Search for the cell housing the specified text and yield its (X, Y) center coordinate. 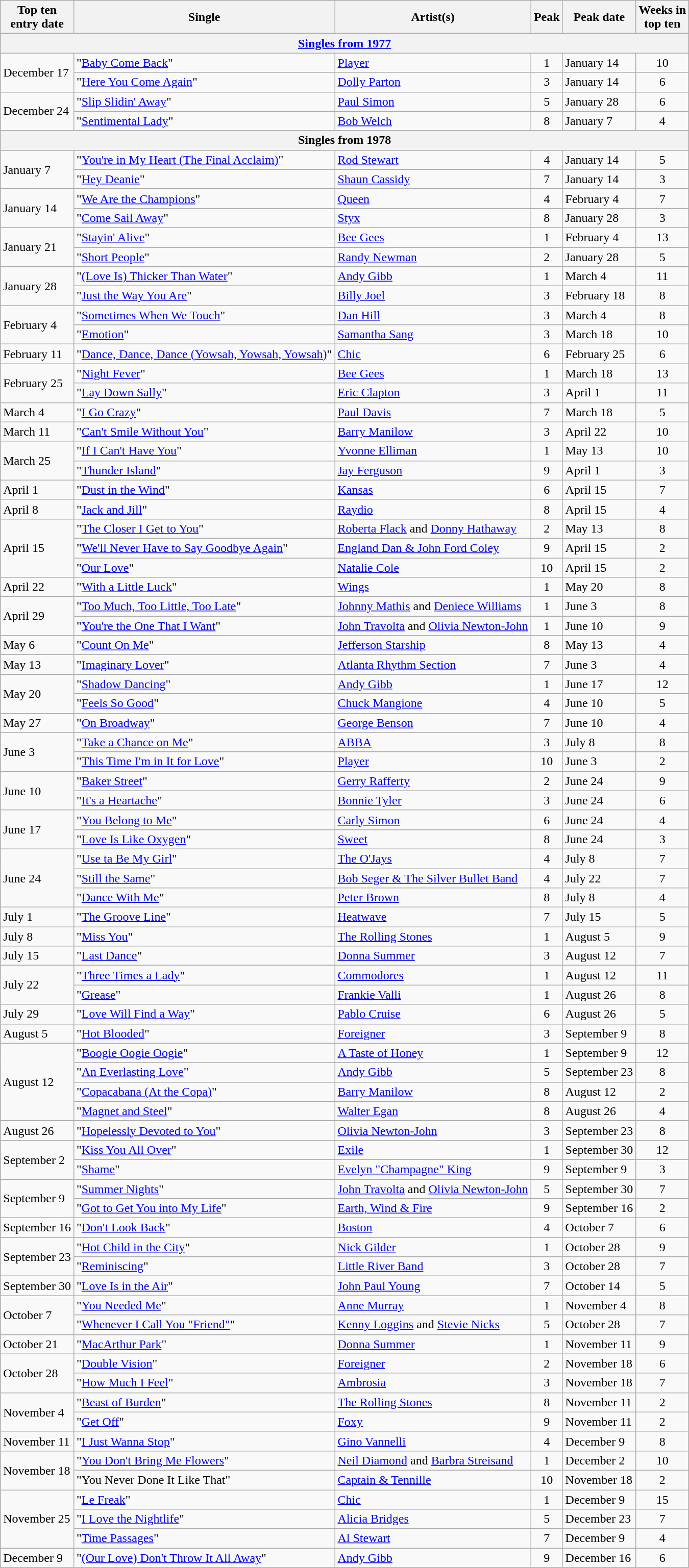
Bob Welch (433, 121)
Paul Simon (433, 102)
"Night Fever" (204, 373)
England Dan & John Ford Coley (433, 548)
Artist(s) (433, 17)
Foxy (433, 1422)
"Love Is Like Oxygen" (204, 839)
"Baker Street" (204, 781)
Yvonne Elliman (433, 451)
"Still the Same" (204, 878)
Billy Joel (433, 296)
September 2 (37, 1159)
"You Needed Me" (204, 1305)
December 17 (37, 72)
Raydio (433, 509)
March 11 (37, 432)
"Hey Deanie" (204, 179)
February 11 (37, 354)
"Sometimes When We Touch" (204, 315)
ABBA (433, 742)
"(Our Love) Don't Throw It All Away" (204, 1558)
"I Just Wanna Stop" (204, 1441)
"Jack and Jill" (204, 509)
"Dust in the Wind" (204, 490)
"You Never Done It Like That" (204, 1480)
The O'Jays (433, 858)
Wings (433, 587)
Shaun Cassidy (433, 179)
Singles from 1978 (345, 140)
Peak date (599, 17)
"I Love the Nightlife" (204, 1519)
Kenny Loggins and Stevie Nicks (433, 1325)
"We'll Never Have to Say Goodbye Again" (204, 548)
15 (662, 1499)
"Love Will Find a Way" (204, 1014)
January 21 (37, 247)
Heatwave (433, 917)
"Boogie Oogie Oogie" (204, 1053)
"Got to Get You into My Life" (204, 1208)
Jay Ferguson (433, 470)
"Whenever I Call You "Friend"" (204, 1325)
"Take a Chance on Me" (204, 742)
"With a Little Luck" (204, 587)
"Time Passages" (204, 1538)
"Hot Blooded" (204, 1033)
"Too Much, Too Little, Too Late" (204, 606)
Frankie Valli (433, 995)
March 25 (37, 461)
Jefferson Starship (433, 645)
"Last Dance" (204, 956)
Pablo Cruise (433, 1014)
"Lay Down Sally" (204, 393)
"Miss You" (204, 937)
"Magnet and Steel" (204, 1111)
Captain & Tennille (433, 1480)
"On Broadway" (204, 723)
"You Belong to Me" (204, 820)
Gino Vannelli (433, 1441)
"An Everlasting Love" (204, 1072)
December 24 (37, 111)
Randy Newman (433, 257)
"I Go Crazy" (204, 412)
"Feels So Good" (204, 703)
"Reminiscing" (204, 1267)
Bonnie Tyler (433, 800)
Walter Egan (433, 1111)
Styx (433, 218)
Alicia Bridges (433, 1519)
October 21 (37, 1344)
"Hopelessly Devoted to You" (204, 1130)
"Kiss You All Over" (204, 1150)
"You're the One That I Want" (204, 626)
"The Groove Line" (204, 917)
"Imaginary Lover" (204, 665)
Weeks intop ten (662, 17)
Single (204, 17)
Singles from 1977 (345, 43)
"We Are the Champions" (204, 198)
Peak (547, 17)
Ambrosia (433, 1383)
Dan Hill (433, 315)
"The Closer I Get to You" (204, 528)
December 2 (599, 1460)
May 6 (37, 645)
July 1 (37, 917)
"Dance, Dance, Dance (Yowsah, Yowsah, Yowsah)" (204, 354)
Sweet (433, 839)
July 29 (37, 1014)
"How Much I Feel" (204, 1383)
Bob Seger & The Silver Bullet Band (433, 878)
Commodores (433, 975)
"Short People" (204, 257)
George Benson (433, 723)
"If I Can't Have You" (204, 451)
"Here You Come Again" (204, 82)
April 8 (37, 509)
Rod Stewart (433, 160)
Eric Clapton (433, 393)
"Three Times a Lady" (204, 975)
"Thunder Island" (204, 470)
"Copacabana (At the Copa)" (204, 1092)
"Get Off" (204, 1422)
"Summer Nights" (204, 1189)
Natalie Cole (433, 568)
"You Don't Bring Me Flowers" (204, 1460)
"Our Love" (204, 568)
A Taste of Honey (433, 1053)
May 27 (37, 723)
Boston (433, 1228)
Peter Brown (433, 898)
"Slip Slidin' Away" (204, 102)
"Stayin' Alive" (204, 237)
"Dance With Me" (204, 898)
Queen (433, 198)
Little River Band (433, 1267)
"Use ta Be My Girl" (204, 858)
"MacArthur Park" (204, 1344)
"Le Freak" (204, 1499)
"Emotion" (204, 335)
Samantha Sang (433, 335)
"Sentimental Lady" (204, 121)
"Beast of Burden" (204, 1402)
Neil Diamond and Barbra Streisand (433, 1460)
Carly Simon (433, 820)
Kansas (433, 490)
"Double Vision" (204, 1363)
"Can't Smile Without You" (204, 432)
"Don't Look Back" (204, 1228)
Anne Murray (433, 1305)
"You're in My Heart (The Final Acclaim)" (204, 160)
Paul Davis (433, 412)
Exile (433, 1150)
Al Stewart (433, 1538)
Top tenentry date (37, 17)
"Shame" (204, 1169)
John Paul Young (433, 1286)
Olivia Newton-John (433, 1130)
December 16 (599, 1558)
"Count On Me" (204, 645)
April 29 (37, 616)
Dolly Parton (433, 82)
Gerry Rafferty (433, 781)
February 18 (599, 296)
Johnny Mathis and Deniece Williams (433, 606)
Roberta Flack and Donny Hathaway (433, 528)
"Come Sail Away" (204, 218)
November 25 (37, 1519)
"Hot Child in the City" (204, 1247)
"It's a Heartache" (204, 800)
"Shadow Dancing" (204, 684)
Chuck Mangione (433, 703)
Earth, Wind & Fire (433, 1208)
October 14 (599, 1286)
Atlanta Rhythm Section (433, 665)
"Baby Come Back" (204, 63)
"This Time I'm in It for Love" (204, 762)
"Love Is in the Air" (204, 1286)
"(Love Is) Thicker Than Water" (204, 276)
Evelyn "Champagne" King (433, 1169)
"Grease" (204, 995)
December 23 (599, 1519)
Nick Gilder (433, 1247)
"Just the Way You Are" (204, 296)
